Output the (x, y) coordinate of the center of the cell containing the given text.  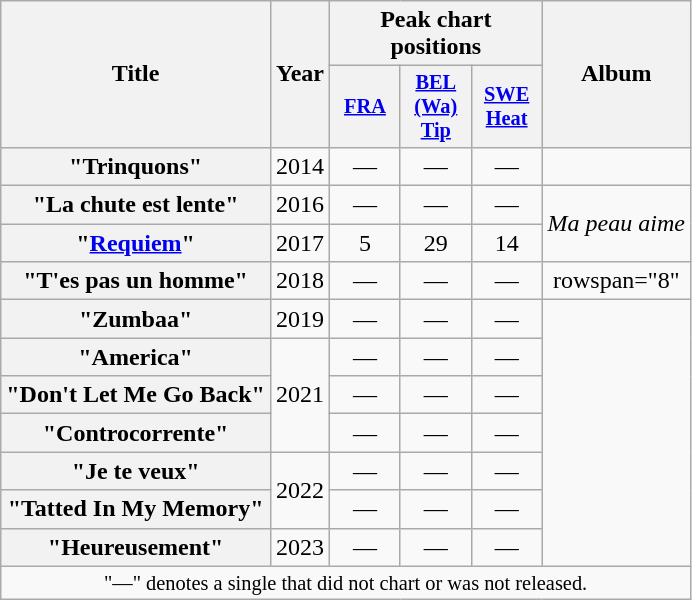
29 (436, 243)
2016 (300, 205)
2014 (300, 166)
2022 (300, 490)
rowspan="8" (616, 281)
Peak chart positions (436, 34)
"Heureusement" (136, 547)
5 (366, 243)
2021 (300, 395)
"Trinquons" (136, 166)
2023 (300, 547)
Title (136, 74)
2018 (300, 281)
Year (300, 74)
"Controcorrente" (136, 433)
"Je te veux" (136, 471)
FRA (366, 107)
BEL (Wa)Tip (436, 107)
"America" (136, 357)
Album (616, 74)
"Zumbaa" (136, 319)
Ma peau aime (616, 224)
"Don't Let Me Go Back" (136, 395)
2017 (300, 243)
"Requiem" (136, 243)
"La chute est lente" (136, 205)
14 (506, 243)
"Tatted In My Memory" (136, 509)
SWEHeat (506, 107)
"—" denotes a single that did not chart or was not released. (346, 583)
"T'es pas un homme" (136, 281)
2019 (300, 319)
